Determine the (x, y) coordinate at the center of the cell enclosing the given text.  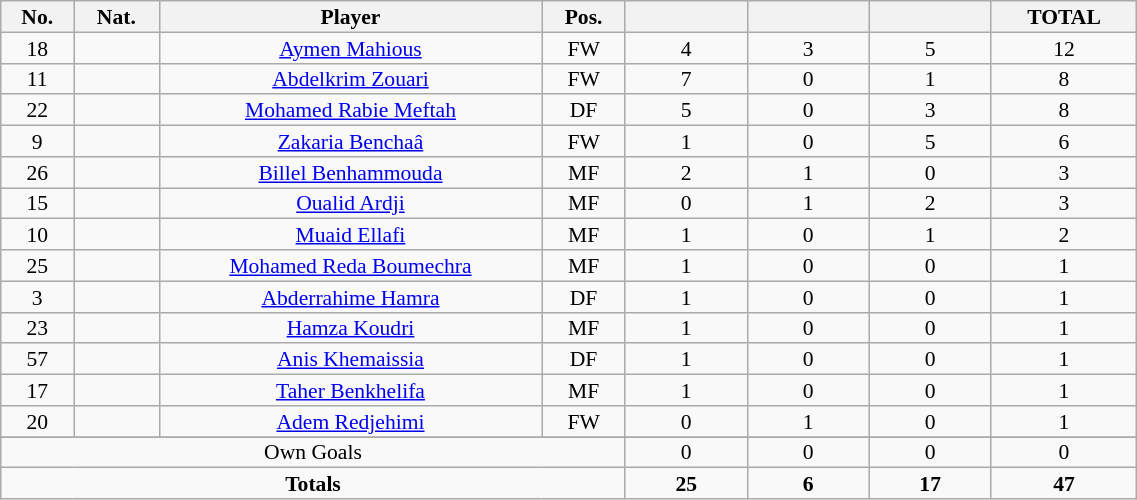
20 (38, 422)
Oualid Ardji (350, 204)
TOTAL (1064, 16)
Anis Khemaissia (350, 360)
Muaid Ellafi (350, 234)
22 (38, 110)
Abdelkrim Zouari (350, 78)
12 (1064, 48)
Totals (313, 484)
No. (38, 16)
Aymen Mahious (350, 48)
26 (38, 172)
10 (38, 234)
Billel Benhammouda (350, 172)
Nat. (116, 16)
11 (38, 78)
Taher Benkhelifa (350, 390)
7 (686, 78)
15 (38, 204)
Own Goals (313, 452)
Adem Redjehimi (350, 422)
57 (38, 360)
47 (1064, 484)
Mohamed Rabie Meftah (350, 110)
23 (38, 328)
18 (38, 48)
9 (38, 142)
Pos. (584, 16)
Zakaria Benchaâ (350, 142)
Hamza Koudri (350, 328)
Player (350, 16)
Abderrahime Hamra (350, 296)
Mohamed Reda Boumechra (350, 266)
4 (686, 48)
